Scan for the cell matching the given text and deliver its (X, Y) coordinate at center. 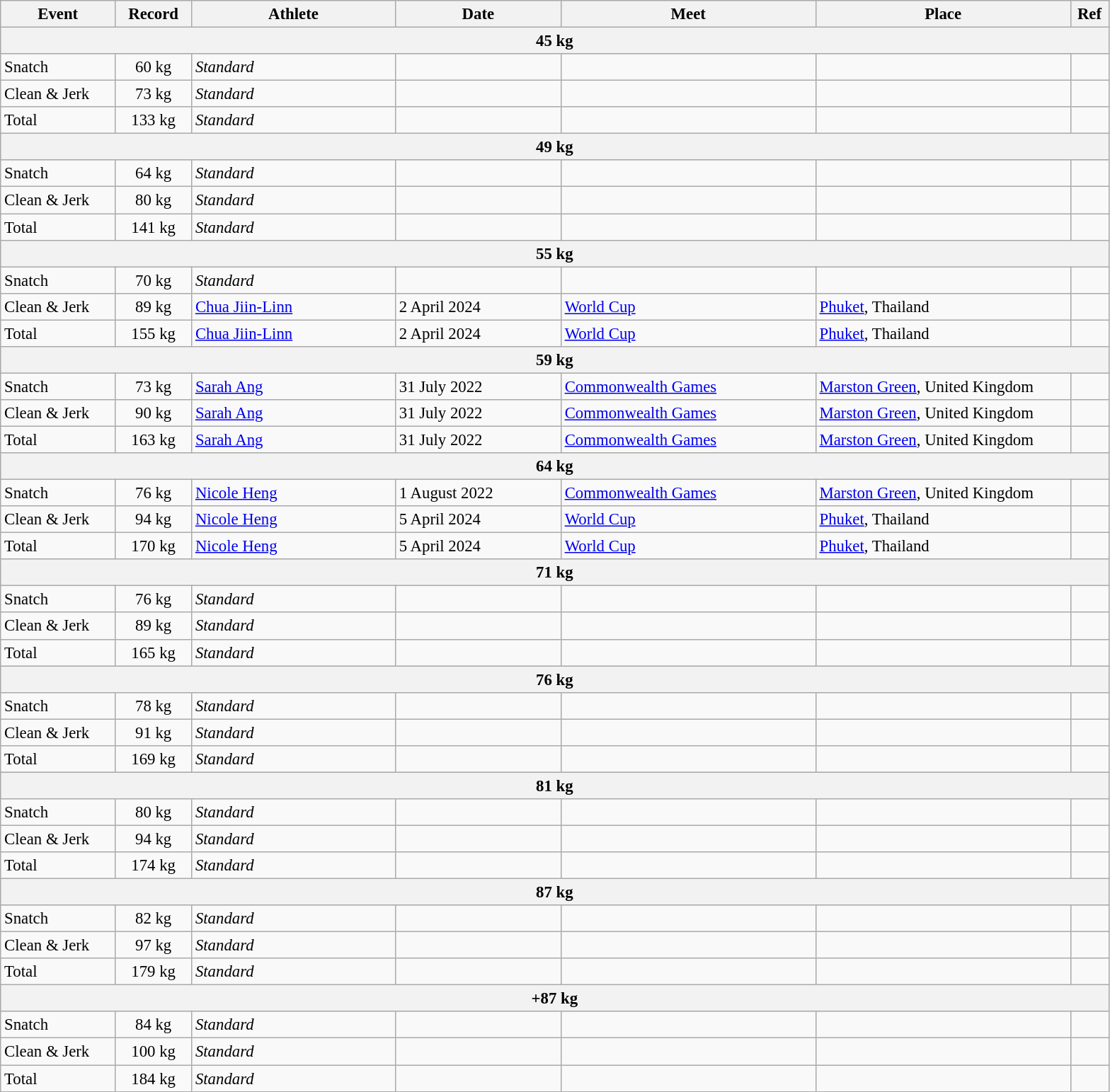
Ref (1089, 14)
78 kg (154, 706)
60 kg (154, 67)
59 kg (555, 360)
163 kg (154, 439)
Record (154, 14)
91 kg (154, 732)
179 kg (154, 972)
Date (478, 14)
133 kg (154, 120)
174 kg (154, 866)
141 kg (154, 227)
97 kg (154, 946)
1 August 2022 (478, 493)
87 kg (555, 892)
155 kg (154, 333)
45 kg (555, 41)
+87 kg (555, 999)
49 kg (555, 147)
Meet (688, 14)
Athlete (294, 14)
82 kg (154, 919)
100 kg (154, 1052)
170 kg (154, 546)
Event (58, 14)
165 kg (154, 653)
84 kg (154, 1025)
71 kg (555, 573)
70 kg (154, 280)
184 kg (154, 1079)
81 kg (555, 786)
90 kg (154, 413)
Place (943, 14)
55 kg (555, 253)
169 kg (154, 759)
